Return the [x, y] coordinate for the center point of the cell that contains the specified text.  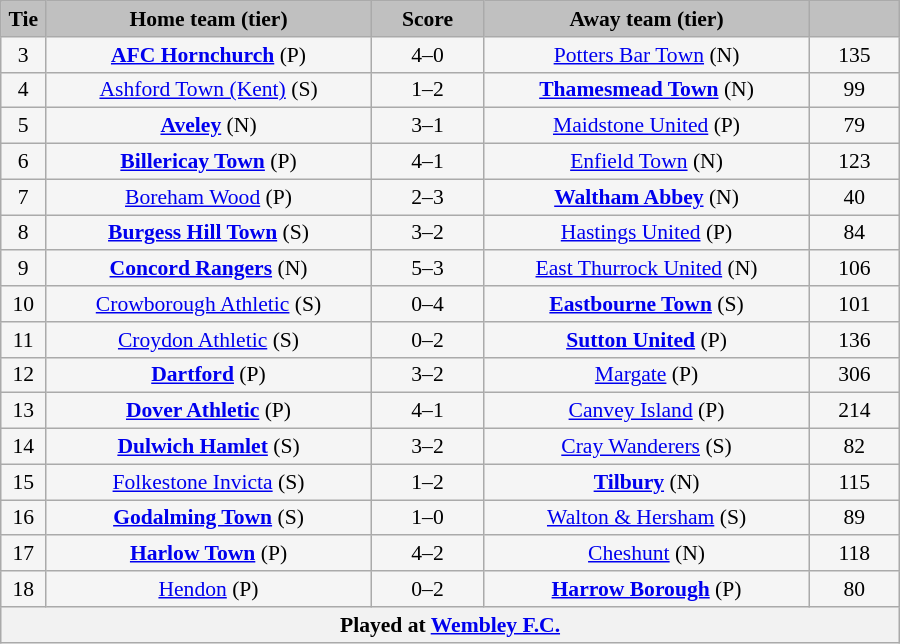
Eastbourne Town (S) [647, 304]
9 [24, 269]
118 [854, 554]
Croydon Athletic (S) [209, 340]
Enfield Town (N) [647, 162]
123 [854, 162]
Waltham Abbey (N) [647, 197]
99 [854, 90]
Away team (tier) [647, 19]
Margate (P) [647, 375]
Dulwich Hamlet (S) [209, 447]
6 [24, 162]
89 [854, 518]
136 [854, 340]
Concord Rangers (N) [209, 269]
Canvey Island (P) [647, 411]
East Thurrock United (N) [647, 269]
11 [24, 340]
Burgess Hill Town (S) [209, 233]
12 [24, 375]
40 [854, 197]
Crowborough Athletic (S) [209, 304]
Aveley (N) [209, 126]
Maidstone United (P) [647, 126]
8 [24, 233]
Dartford (P) [209, 375]
80 [854, 589]
5 [24, 126]
84 [854, 233]
14 [24, 447]
2–3 [427, 197]
10 [24, 304]
Potters Bar Town (N) [647, 55]
Sutton United (P) [647, 340]
Cray Wanderers (S) [647, 447]
306 [854, 375]
17 [24, 554]
Godalming Town (S) [209, 518]
3 [24, 55]
Folkestone Invicta (S) [209, 482]
Home team (tier) [209, 19]
Harlow Town (P) [209, 554]
Tilbury (N) [647, 482]
Hendon (P) [209, 589]
214 [854, 411]
AFC Hornchurch (P) [209, 55]
106 [854, 269]
0–4 [427, 304]
7 [24, 197]
82 [854, 447]
4–2 [427, 554]
Thamesmead Town (N) [647, 90]
3–1 [427, 126]
Harrow Borough (P) [647, 589]
5–3 [427, 269]
Dover Athletic (P) [209, 411]
Ashford Town (Kent) (S) [209, 90]
4–0 [427, 55]
79 [854, 126]
Boreham Wood (P) [209, 197]
Score [427, 19]
15 [24, 482]
Billericay Town (P) [209, 162]
Walton & Hersham (S) [647, 518]
101 [854, 304]
4 [24, 90]
Hastings United (P) [647, 233]
Cheshunt (N) [647, 554]
18 [24, 589]
13 [24, 411]
115 [854, 482]
1–0 [427, 518]
135 [854, 55]
Tie [24, 19]
Played at Wembley F.C. [450, 625]
16 [24, 518]
